Return [x, y] of the center of cell containing provided text 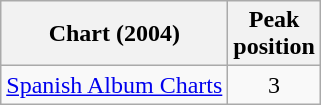
Chart (2004) [114, 34]
Spanish Album Charts [114, 85]
3 [274, 85]
Peakposition [274, 34]
